Identify which cell holds the provided text, then report its (X, Y) central coordinate. 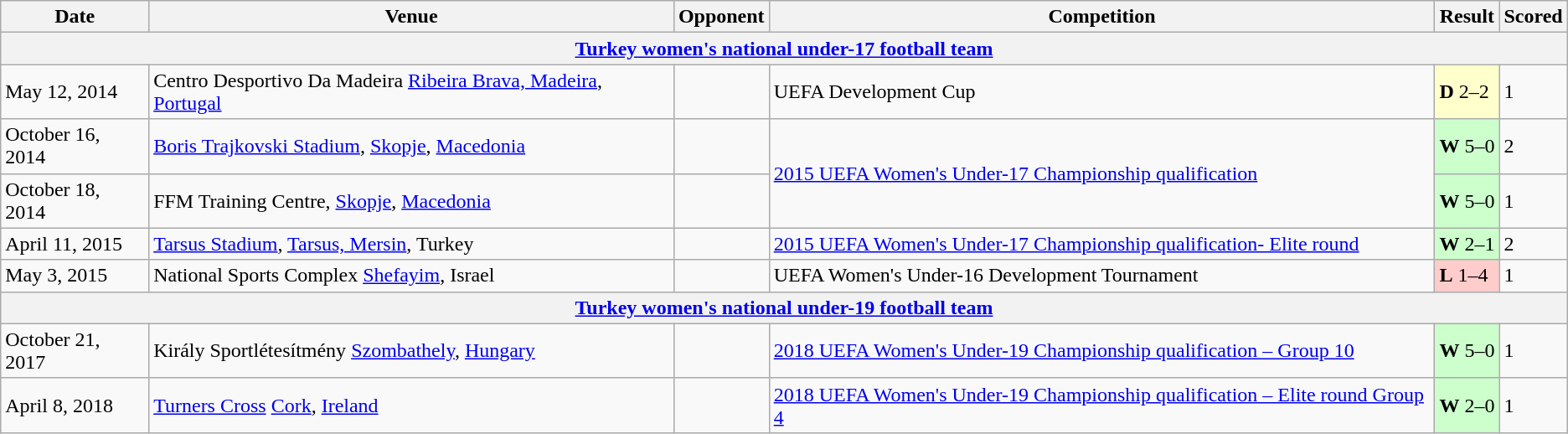
2015 UEFA Women's Under-17 Championship qualification- Elite round (1102, 244)
May 12, 2014 (75, 92)
Centro Desportivo Da Madeira Ribeira Brava, Madeira, Portugal (412, 92)
National Sports Complex Shefayim, Israel (412, 276)
Turners Cross Cork, Ireland (412, 406)
2018 UEFA Women's Under-19 Championship qualification – Group 10 (1102, 350)
Competition (1102, 17)
Turkey women's national under-19 football team (784, 307)
Király Sportlétesítmény Szombathely, Hungary (412, 350)
Scored (1533, 17)
May 3, 2015 (75, 276)
W 2–1 (1467, 244)
October 16, 2014 (75, 146)
2015 UEFA Women's Under-17 Championship qualification (1102, 173)
Turkey women's national under-17 football team (784, 49)
October 21, 2017 (75, 350)
April 11, 2015 (75, 244)
W 2–0 (1467, 406)
October 18, 2014 (75, 201)
FFM Training Centre, Skopje, Macedonia (412, 201)
Venue (412, 17)
UEFA Women's Under-16 Development Tournament (1102, 276)
April 8, 2018 (75, 406)
Date (75, 17)
Result (1467, 17)
L 1–4 (1467, 276)
UEFA Development Cup (1102, 92)
Boris Trajkovski Stadium, Skopje, Macedonia (412, 146)
Tarsus Stadium, Tarsus, Mersin, Turkey (412, 244)
2018 UEFA Women's Under-19 Championship qualification – Elite round Group 4 (1102, 406)
D 2–2 (1467, 92)
Opponent (721, 17)
